Capture the cell that displays the provided text and extract its (x, y) central coordinate. 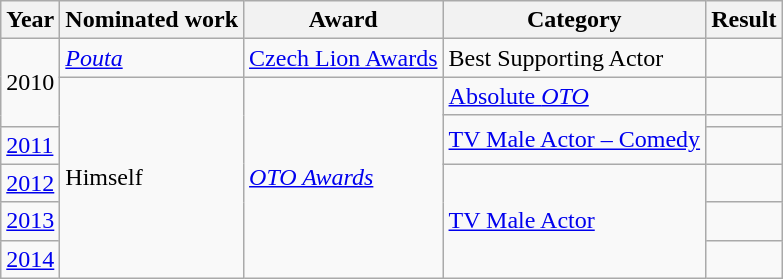
TV Male Actor (574, 221)
TV Male Actor – Comedy (574, 140)
Award (344, 20)
OTO Awards (344, 178)
Absolute OTO (574, 96)
2010 (30, 82)
Himself (152, 178)
Czech Lion Awards (344, 58)
Pouta (152, 58)
Year (30, 20)
2011 (30, 145)
Category (574, 20)
Nominated work (152, 20)
Result (744, 20)
2012 (30, 183)
Best Supporting Actor (574, 58)
2014 (30, 259)
2013 (30, 221)
